Locate the cell with the specified text and output its (x, y) center coordinate. 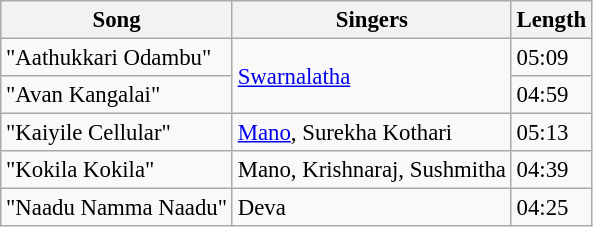
04:39 (551, 170)
Song (117, 20)
04:25 (551, 208)
"Avan Kangalai" (117, 95)
"Kaiyile Cellular" (117, 133)
04:59 (551, 95)
Deva (372, 208)
Mano, Krishnaraj, Sushmitha (372, 170)
Swarnalatha (372, 76)
"Naadu Namma Naadu" (117, 208)
Length (551, 20)
05:09 (551, 58)
Mano, Surekha Kothari (372, 133)
05:13 (551, 133)
"Aathukkari Odambu" (117, 58)
"Kokila Kokila" (117, 170)
Singers (372, 20)
